Identify which cell holds the provided text, then report its [X, Y] central coordinate. 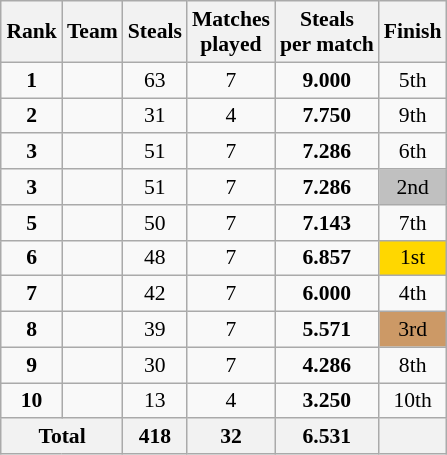
3.250 [327, 401]
13 [155, 401]
32 [231, 437]
4.286 [327, 365]
10 [32, 401]
42 [155, 294]
10th [413, 401]
Steals [155, 32]
Finish [413, 32]
63 [155, 80]
Total [62, 437]
1 [32, 80]
6.000 [327, 294]
6.857 [327, 258]
50 [155, 223]
6 [32, 258]
9.000 [327, 80]
48 [155, 258]
2 [32, 116]
4th [413, 294]
9 [32, 365]
8th [413, 365]
5.571 [327, 330]
30 [155, 365]
5 [32, 223]
Stealsper match [327, 32]
7th [413, 223]
3rd [413, 330]
Matchesplayed [231, 32]
Team [92, 32]
39 [155, 330]
1st [413, 258]
418 [155, 437]
31 [155, 116]
6.531 [327, 437]
8 [32, 330]
Rank [32, 32]
7.143 [327, 223]
6th [413, 152]
9th [413, 116]
2nd [413, 187]
7.750 [327, 116]
5th [413, 80]
